Capture the cell that displays the provided text and extract its [x, y] central coordinate. 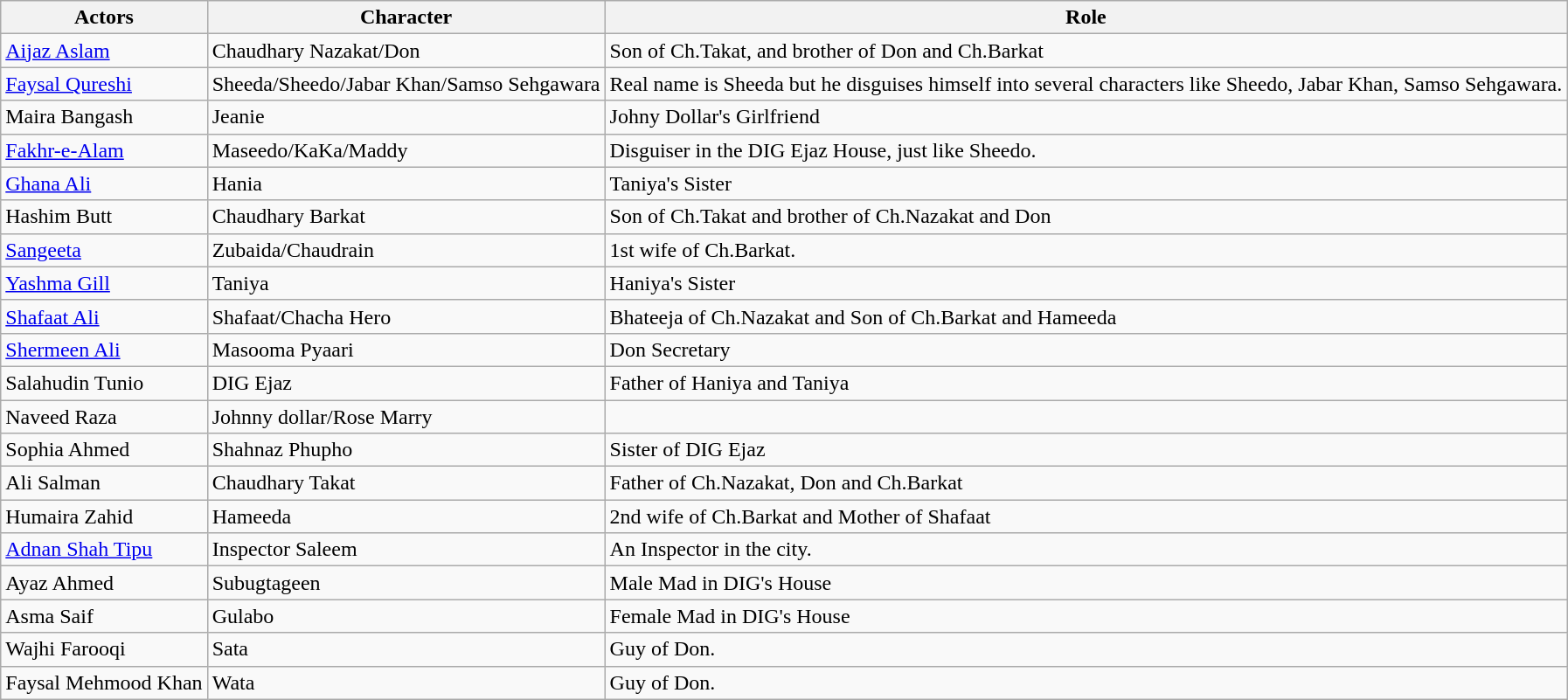
Adnan Shah Tipu [104, 550]
DIG Ejaz [406, 383]
Fakhr-e-Alam [104, 150]
Hania [406, 184]
Don Secretary [1086, 350]
Salahudin Tunio [104, 383]
Role [1086, 17]
Taniya [406, 283]
Bhateeja of Ch.Nazakat and Son of Ch.Barkat and Hameeda [1086, 316]
Asma Saif [104, 616]
Inspector Saleem [406, 550]
Son of Ch.Takat, and brother of Don and Ch.Barkat [1086, 51]
Faysal Mehmood Khan [104, 683]
Sata [406, 649]
Real name is Sheeda but he disguises himself into several characters like Sheedo, Jabar Khan, Samso Sehgawara. [1086, 84]
Jeanie [406, 117]
Father of Ch.Nazakat, Don and Ch.Barkat [1086, 483]
Ghana Ali [104, 184]
1st wife of Ch.Barkat. [1086, 250]
Taniya's Sister [1086, 184]
Haniya's Sister [1086, 283]
Maira Bangash [104, 117]
2nd wife of Ch.Barkat and Mother of Shafaat [1086, 516]
Hashim Butt [104, 217]
Sophia Ahmed [104, 450]
Shafaat Ali [104, 316]
Naveed Raza [104, 417]
Shafaat/Chacha Hero [406, 316]
Shahnaz Phupho [406, 450]
Humaira Zahid [104, 516]
An Inspector in the city. [1086, 550]
Character [406, 17]
Son of Ch.Takat and brother of Ch.Nazakat and Don [1086, 217]
Sangeeta [104, 250]
Hameeda [406, 516]
Gulabo [406, 616]
Ali Salman [104, 483]
Chaudhary Nazakat/Don [406, 51]
Sheeda/Sheedo/Jabar Khan/Samso Sehgawara [406, 84]
Sister of DIG Ejaz [1086, 450]
Subugtageen [406, 583]
Female Mad in DIG's House [1086, 616]
Wajhi Farooqi [104, 649]
Faysal Qureshi [104, 84]
Father of Haniya and Taniya [1086, 383]
Masooma Pyaari [406, 350]
Johny Dollar's Girlfriend [1086, 117]
Ayaz Ahmed [104, 583]
Actors [104, 17]
Male Mad in DIG's House [1086, 583]
Yashma Gill [104, 283]
Zubaida/Chaudrain [406, 250]
Aijaz Aslam [104, 51]
Maseedo/KaKa/Maddy [406, 150]
Disguiser in the DIG Ejaz House, just like Sheedo. [1086, 150]
Chaudhary Takat [406, 483]
Chaudhary Barkat [406, 217]
Wata [406, 683]
Johnny dollar/Rose Marry [406, 417]
Shermeen Ali [104, 350]
